Extract the (x, y) coordinate from the center of the cell holding the provided text.  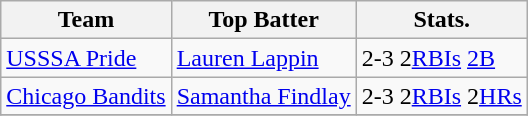
Team (86, 20)
Lauren Lappin (264, 58)
Top Batter (264, 20)
Samantha Findlay (264, 96)
Stats. (442, 20)
USSSA Pride (86, 58)
2-3 2RBIs 2HRs (442, 96)
Chicago Bandits (86, 96)
2-3 2RBIs 2B (442, 58)
